Extract the (X, Y) coordinate from the center of the cell holding the provided text.  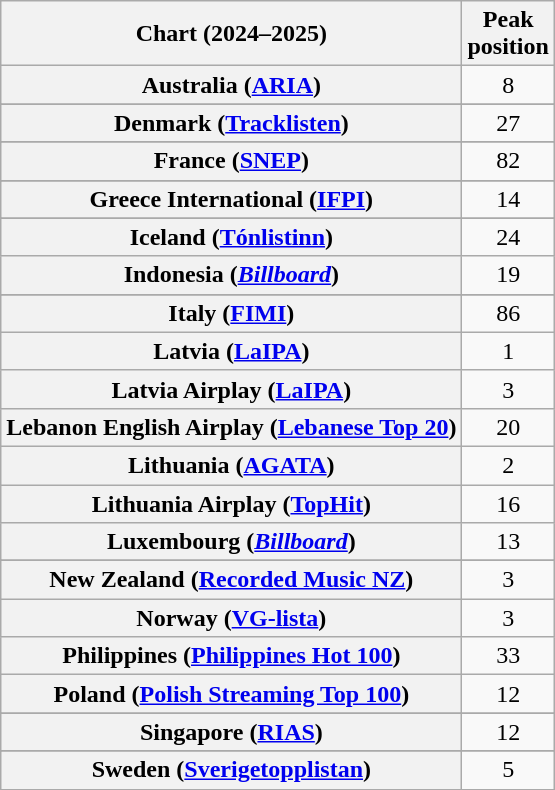
Denmark (Tracklisten) (232, 123)
13 (508, 542)
Latvia (LaIPA) (232, 351)
Poland (Polish Streaming Top 100) (232, 694)
Australia (ARIA) (232, 85)
1 (508, 351)
19 (508, 275)
Luxembourg (Billboard) (232, 542)
Indonesia (Billboard) (232, 275)
8 (508, 85)
Sweden (Sverigetopplistan) (232, 770)
France (SNEP) (232, 161)
86 (508, 313)
2 (508, 465)
33 (508, 656)
27 (508, 123)
Philippines (Philippines Hot 100) (232, 656)
Singapore (RIAS) (232, 732)
Italy (FIMI) (232, 313)
5 (508, 770)
20 (508, 427)
16 (508, 503)
Greece International (IFPI) (232, 199)
New Zealand (Recorded Music NZ) (232, 580)
24 (508, 237)
14 (508, 199)
Norway (VG-lista) (232, 618)
Chart (2024–2025) (232, 34)
Iceland (Tónlistinn) (232, 237)
Lithuania (AGATA) (232, 465)
Lithuania Airplay (TopHit) (232, 503)
82 (508, 161)
Latvia Airplay (LaIPA) (232, 389)
Lebanon English Airplay (Lebanese Top 20) (232, 427)
Peakposition (508, 34)
